Locate the cell with the specified text and output its (x, y) center coordinate. 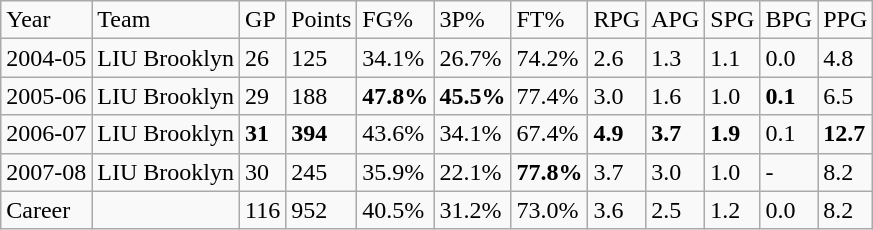
394 (322, 134)
77.8% (550, 172)
12.7 (846, 134)
31 (263, 134)
30 (263, 172)
GP (263, 20)
BPG (789, 20)
125 (322, 58)
245 (322, 172)
2004-05 (46, 58)
22.1% (472, 172)
188 (322, 96)
3.6 (617, 210)
116 (263, 210)
2007-08 (46, 172)
29 (263, 96)
Career (46, 210)
1.3 (676, 58)
2.5 (676, 210)
952 (322, 210)
74.2% (550, 58)
40.5% (396, 210)
2.6 (617, 58)
26.7% (472, 58)
SPG (732, 20)
1.1 (732, 58)
4.8 (846, 58)
35.9% (396, 172)
43.6% (396, 134)
6.5 (846, 96)
- (789, 172)
31.2% (472, 210)
FG% (396, 20)
1.6 (676, 96)
45.5% (472, 96)
1.9 (732, 134)
Points (322, 20)
67.4% (550, 134)
RPG (617, 20)
PPG (846, 20)
2006-07 (46, 134)
47.8% (396, 96)
FT% (550, 20)
2005-06 (46, 96)
APG (676, 20)
77.4% (550, 96)
4.9 (617, 134)
73.0% (550, 210)
1.2 (732, 210)
3P% (472, 20)
26 (263, 58)
Year (46, 20)
Team (166, 20)
